Capture the cell that displays the provided text and extract its (X, Y) central coordinate. 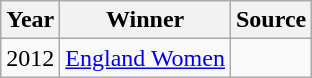
Winner (146, 20)
England Women (146, 58)
Source (270, 20)
2012 (30, 58)
Year (30, 20)
